Find where the given text appears and provide that cell's center as (x, y) coordinate. 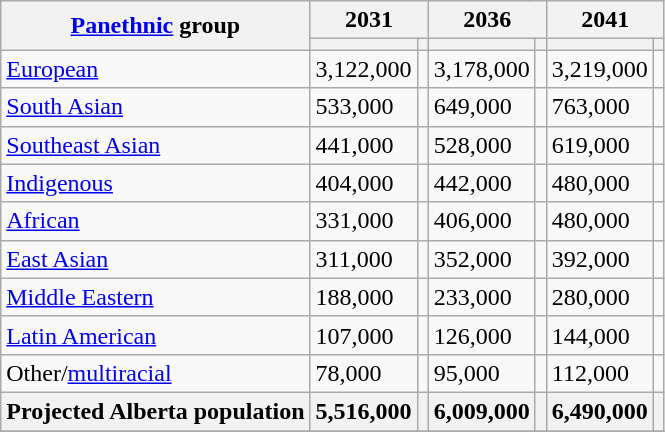
European (156, 69)
3,122,000 (364, 69)
South Asian (156, 107)
Indigenous (156, 183)
352,000 (482, 259)
763,000 (600, 107)
144,000 (600, 335)
Southeast Asian (156, 145)
3,219,000 (600, 69)
107,000 (364, 335)
6,490,000 (600, 411)
Middle Eastern (156, 297)
188,000 (364, 297)
5,516,000 (364, 411)
6,009,000 (482, 411)
533,000 (364, 107)
441,000 (364, 145)
619,000 (600, 145)
442,000 (482, 183)
649,000 (482, 107)
233,000 (482, 297)
3,178,000 (482, 69)
112,000 (600, 373)
East Asian (156, 259)
2036 (487, 20)
African (156, 221)
528,000 (482, 145)
78,000 (364, 373)
126,000 (482, 335)
Panethnic group (156, 26)
280,000 (600, 297)
2041 (605, 20)
Latin American (156, 335)
392,000 (600, 259)
2031 (369, 20)
95,000 (482, 373)
404,000 (364, 183)
331,000 (364, 221)
406,000 (482, 221)
311,000 (364, 259)
Projected Alberta population (156, 411)
Other/multiracial (156, 373)
